Detect which cell encompasses the target text, then output its [X, Y] center coordinate. 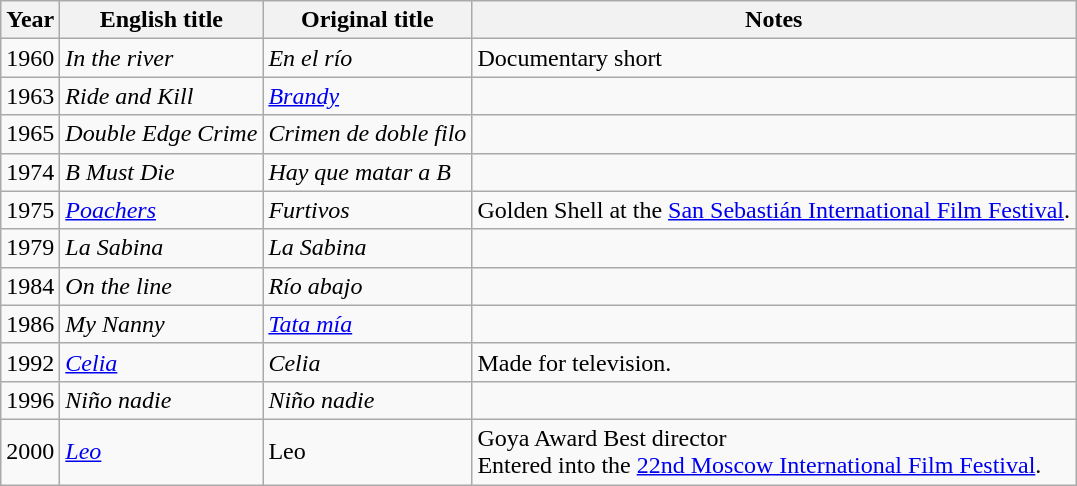
Notes [774, 20]
Poachers [162, 210]
1996 [30, 400]
2000 [30, 452]
1963 [30, 96]
Brandy [368, 96]
Hay que matar a B [368, 172]
1965 [30, 134]
Crimen de doble filo [368, 134]
Tata mía [368, 324]
Goya Award Best directorEntered into the 22nd Moscow International Film Festival. [774, 452]
Río abajo [368, 286]
1979 [30, 248]
1975 [30, 210]
In the river [162, 58]
1984 [30, 286]
Made for television. [774, 362]
Furtivos [368, 210]
Golden Shell at the San Sebastián International Film Festival. [774, 210]
Double Edge Crime [162, 134]
En el río [368, 58]
On the line [162, 286]
My Nanny [162, 324]
1960 [30, 58]
Documentary short [774, 58]
Original title [368, 20]
B Must Die [162, 172]
Ride and Kill [162, 96]
Year [30, 20]
English title [162, 20]
1986 [30, 324]
1974 [30, 172]
1992 [30, 362]
